Pinpoint the cell where the given text exists, returning its (X, Y) midpoint coordinate. 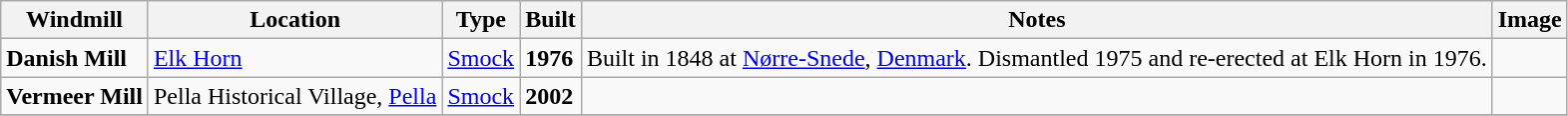
Danish Mill (75, 58)
1976 (551, 58)
Built (551, 20)
Type (481, 20)
Location (294, 20)
Elk Horn (294, 58)
2002 (551, 96)
Built in 1848 at Nørre-Snede, Denmark. Dismantled 1975 and re-erected at Elk Horn in 1976. (1036, 58)
Notes (1036, 20)
Image (1529, 20)
Vermeer Mill (75, 96)
Windmill (75, 20)
Pella Historical Village, Pella (294, 96)
